From the cell containing the given text, extract its center point as (X, Y) coordinate. 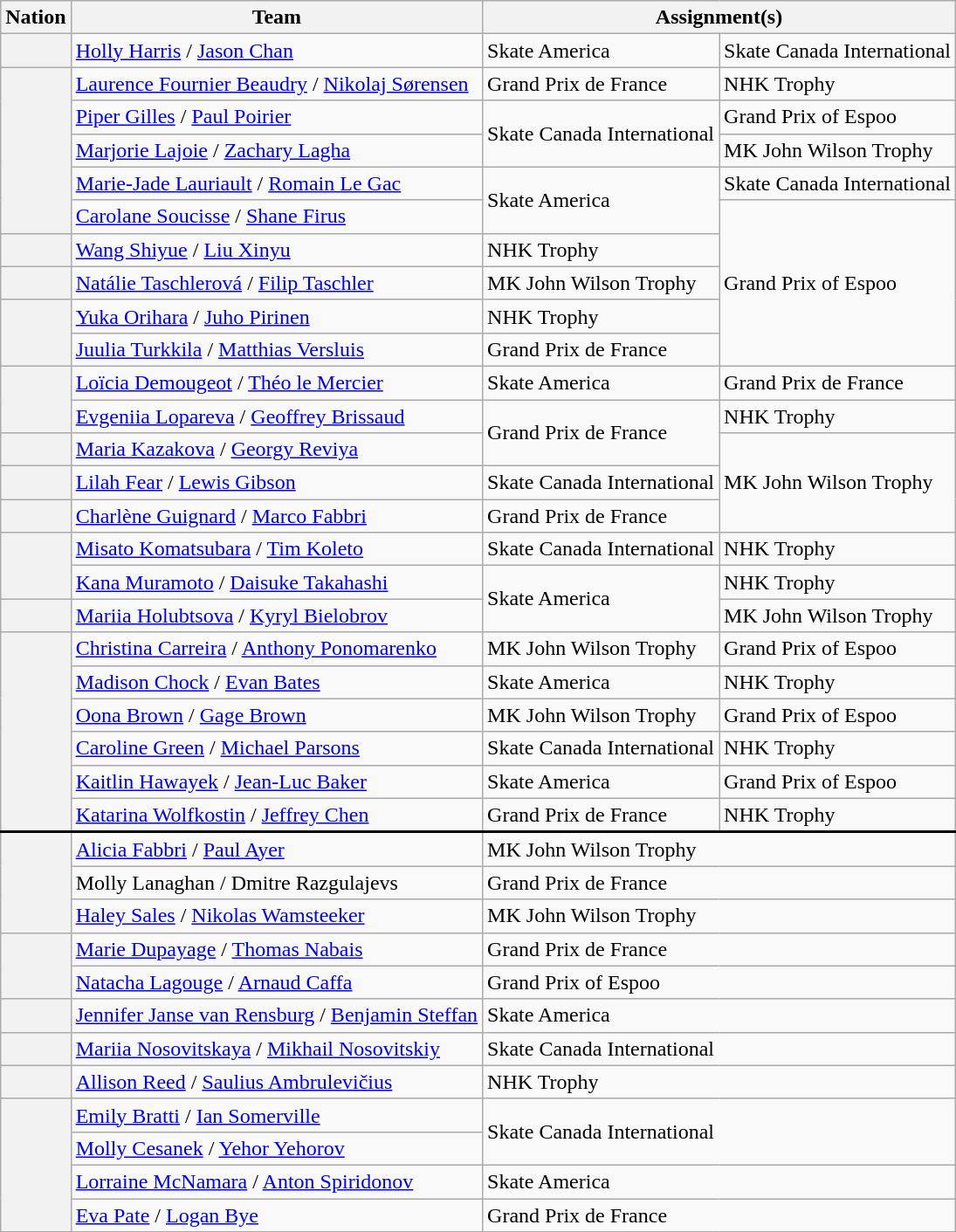
Wang Shiyue / Liu Xinyu (276, 250)
Mariia Holubtsova / Kyryl Bielobrov (276, 616)
Nation (36, 17)
Laurence Fournier Beaudry / Nikolaj Sørensen (276, 84)
Kana Muramoto / Daisuke Takahashi (276, 582)
Christina Carreira / Anthony Ponomarenko (276, 649)
Caroline Green / Michael Parsons (276, 748)
Team (276, 17)
Marie Dupayage / Thomas Nabais (276, 949)
Madison Chock / Evan Bates (276, 682)
Holly Harris / Jason Chan (276, 51)
Juulia Turkkila / Matthias Versluis (276, 349)
Natacha Lagouge / Arnaud Caffa (276, 982)
Misato Komatsubara / Tim Koleto (276, 549)
Molly Lanaghan / Dmitre Razgulajevs (276, 883)
Marie-Jade Lauriault / Romain Le Gac (276, 183)
Loïcia Demougeot / Théo le Mercier (276, 382)
Molly Cesanek / Yehor Yehorov (276, 1148)
Eva Pate / Logan Bye (276, 1215)
Assignment(s) (719, 17)
Evgeniia Lopareva / Geoffrey Brissaud (276, 416)
Alicia Fabbri / Paul Ayer (276, 849)
Marjorie Lajoie / Zachary Lagha (276, 150)
Oona Brown / Gage Brown (276, 715)
Lilah Fear / Lewis Gibson (276, 483)
Jennifer Janse van Rensburg / Benjamin Steffan (276, 1015)
Lorraine McNamara / Anton Spiridonov (276, 1181)
Piper Gilles / Paul Poirier (276, 117)
Carolane Soucisse / Shane Firus (276, 217)
Katarina Wolfkostin / Jeffrey Chen (276, 816)
Mariia Nosovitskaya / Mikhail Nosovitskiy (276, 1049)
Haley Sales / Nikolas Wamsteeker (276, 916)
Charlène Guignard / Marco Fabbri (276, 516)
Yuka Orihara / Juho Pirinen (276, 316)
Allison Reed / Saulius Ambrulevičius (276, 1082)
Natálie Taschlerová / Filip Taschler (276, 283)
Kaitlin Hawayek / Jean-Luc Baker (276, 781)
Maria Kazakova / Georgy Reviya (276, 450)
Emily Bratti / Ian Somerville (276, 1115)
